Find where the given text appears and provide that cell's center as (x, y) coordinate. 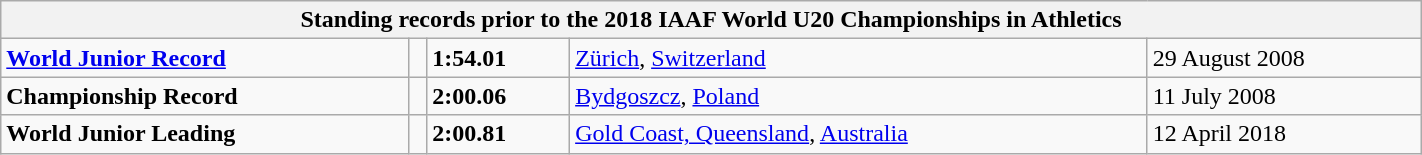
Gold Coast, Queensland, Australia (859, 134)
11 July 2008 (1284, 96)
Zürich, Switzerland (859, 58)
Championship Record (204, 96)
1:54.01 (498, 58)
Standing records prior to the 2018 IAAF World U20 Championships in Athletics (711, 20)
12 April 2018 (1284, 134)
2:00.06 (498, 96)
29 August 2008 (1284, 58)
Bydgoszcz, Poland (859, 96)
2:00.81 (498, 134)
World Junior Record (204, 58)
World Junior Leading (204, 134)
